Return [X, Y] of the center of cell containing provided text 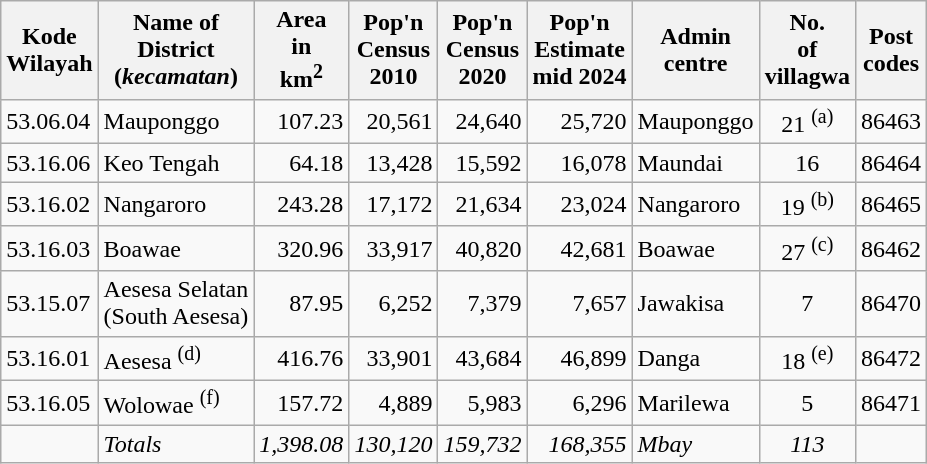
6,252 [394, 304]
Mbay [696, 444]
24,640 [482, 122]
53.16.06 [50, 163]
Keo Tengah [176, 163]
7,657 [580, 304]
107.23 [302, 122]
5,983 [482, 404]
5 [807, 404]
43,684 [482, 358]
20,561 [394, 122]
53.06.04 [50, 122]
86463 [890, 122]
130,120 [394, 444]
157.72 [302, 404]
53.15.07 [50, 304]
40,820 [482, 248]
33,901 [394, 358]
Admin centre [696, 50]
Pop'nCensus2010 [394, 50]
No.of villagwa [807, 50]
Maundai [696, 163]
46,899 [580, 358]
Wolowae (f) [176, 404]
53.16.05 [50, 404]
18 (e) [807, 358]
87.95 [302, 304]
27 (c) [807, 248]
15,592 [482, 163]
320.96 [302, 248]
86464 [890, 163]
Aesesa (d) [176, 358]
Totals [176, 444]
6,296 [580, 404]
21 (a) [807, 122]
Name of District (kecamatan) [176, 50]
Jawakisa [696, 304]
86470 [890, 304]
168,355 [580, 444]
243.28 [302, 204]
19 (b) [807, 204]
53.16.01 [50, 358]
86465 [890, 204]
4,889 [394, 404]
86462 [890, 248]
23,024 [580, 204]
7,379 [482, 304]
86471 [890, 404]
42,681 [580, 248]
13,428 [394, 163]
21,634 [482, 204]
416.76 [302, 358]
33,917 [394, 248]
113 [807, 444]
Pop'nCensus2020 [482, 50]
Marilewa [696, 404]
16,078 [580, 163]
17,172 [394, 204]
53.16.03 [50, 248]
Postcodes [890, 50]
Danga [696, 358]
159,732 [482, 444]
1,398.08 [302, 444]
Area in km2 [302, 50]
Pop'nEstimatemid 2024 [580, 50]
64.18 [302, 163]
Kode Wilayah [50, 50]
53.16.02 [50, 204]
86472 [890, 358]
7 [807, 304]
25,720 [580, 122]
Aesesa Selatan (South Aesesa) [176, 304]
16 [807, 163]
